Search for the cell housing the specified text and yield its (x, y) center coordinate. 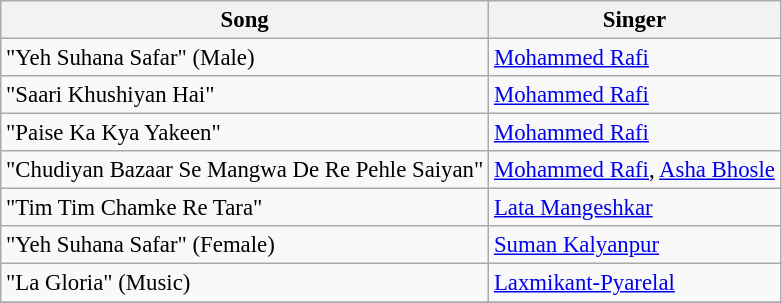
Mohammed Rafi, Asha Bhosle (635, 170)
Lata Mangeshkar (635, 208)
Song (245, 20)
Laxmikant-Pyarelal (635, 283)
"Saari Khushiyan Hai" (245, 95)
"La Gloria" (Music) (245, 283)
Suman Kalyanpur (635, 245)
"Paise Ka Kya Yakeen" (245, 133)
Singer (635, 20)
"Chudiyan Bazaar Se Mangwa De Re Pehle Saiyan" (245, 170)
"Yeh Suhana Safar" (Female) (245, 245)
"Tim Tim Chamke Re Tara" (245, 208)
"Yeh Suhana Safar" (Male) (245, 58)
